Output the [X, Y] coordinate of the center of the cell containing the given text.  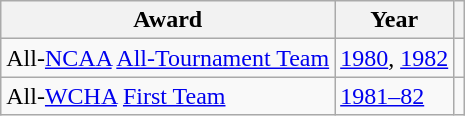
All-WCHA First Team [168, 96]
Year [394, 20]
All-NCAA All-Tournament Team [168, 58]
1981–82 [394, 96]
Award [168, 20]
1980, 1982 [394, 58]
